Determine the [X, Y] coordinate at the center of the cell enclosing the given text.  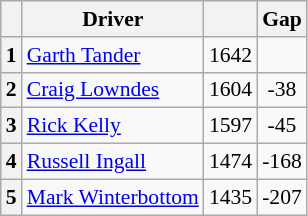
1642 [230, 55]
Craig Lowndes [113, 90]
2 [12, 90]
Driver [113, 19]
5 [12, 197]
-207 [282, 197]
1435 [230, 197]
Gap [282, 19]
1474 [230, 162]
4 [12, 162]
3 [12, 126]
Russell Ingall [113, 162]
1597 [230, 126]
-38 [282, 90]
1604 [230, 90]
1 [12, 55]
Mark Winterbottom [113, 197]
-45 [282, 126]
Garth Tander [113, 55]
-168 [282, 162]
Rick Kelly [113, 126]
